For the text-containing cell, return its midpoint in [X, Y] coordinate format. 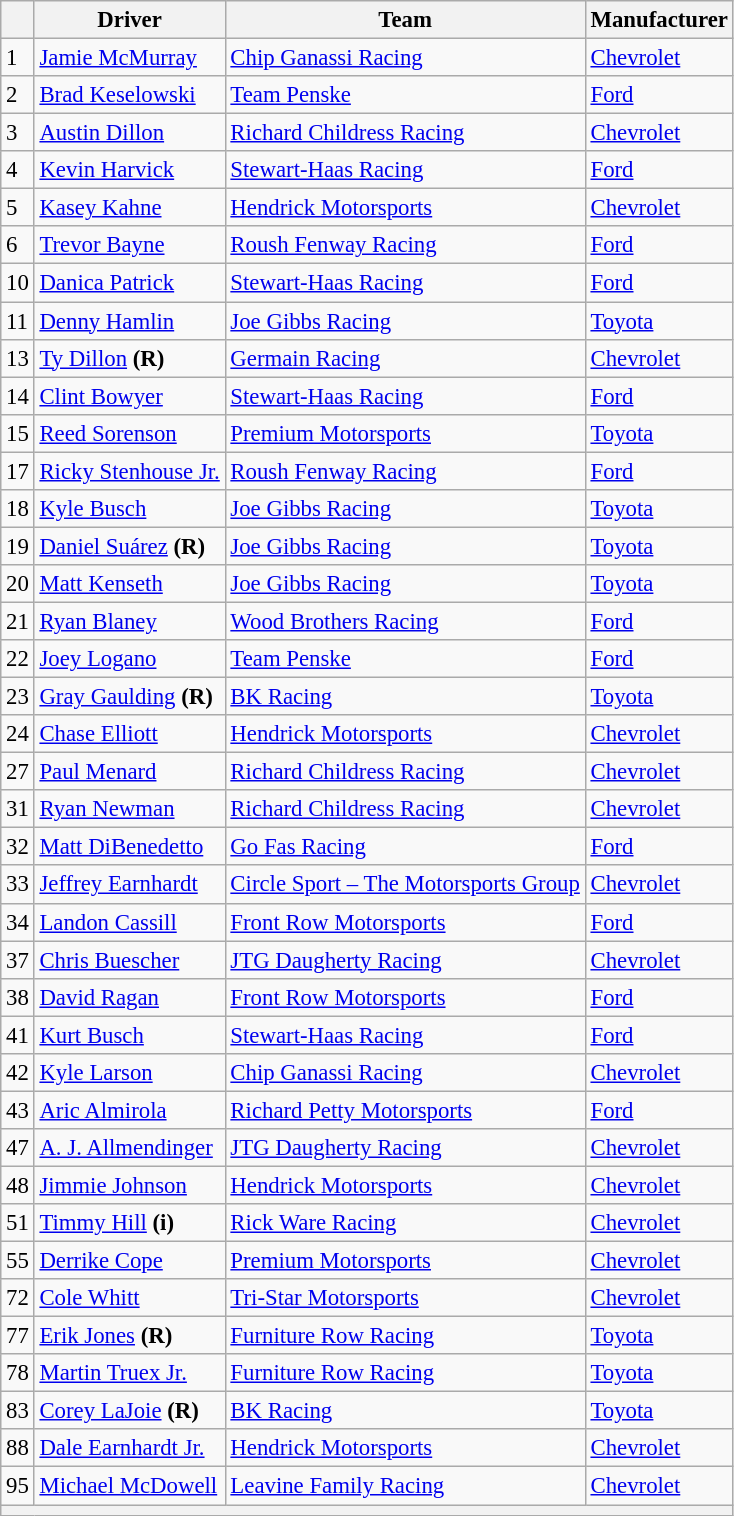
Cole Whitt [130, 1298]
Erik Jones (R) [130, 1336]
27 [18, 772]
Gray Gaulding (R) [130, 697]
Danica Patrick [130, 283]
31 [18, 809]
33 [18, 885]
1 [18, 58]
Matt Kenseth [130, 584]
14 [18, 396]
95 [18, 1486]
Rick Ware Racing [405, 1223]
Ty Dillon (R) [130, 358]
Martin Truex Jr. [130, 1373]
Brad Keselowski [130, 95]
88 [18, 1449]
Joey Logano [130, 659]
Chase Elliott [130, 734]
15 [18, 433]
42 [18, 1073]
Trevor Bayne [130, 245]
83 [18, 1411]
Ricky Stenhouse Jr. [130, 471]
2 [18, 95]
Austin Dillon [130, 133]
4 [18, 170]
72 [18, 1298]
Circle Sport – The Motorsports Group [405, 885]
47 [18, 1148]
Dale Earnhardt Jr. [130, 1449]
Michael McDowell [130, 1486]
Germain Racing [405, 358]
Corey LaJoie (R) [130, 1411]
10 [18, 283]
Jimmie Johnson [130, 1185]
Driver [130, 20]
Richard Petty Motorsports [405, 1110]
19 [18, 546]
Leavine Family Racing [405, 1486]
5 [18, 208]
78 [18, 1373]
Team [405, 20]
55 [18, 1261]
Tri-Star Motorsports [405, 1298]
Denny Hamlin [130, 321]
38 [18, 997]
17 [18, 471]
David Ragan [130, 997]
Chris Buescher [130, 960]
34 [18, 922]
43 [18, 1110]
Ryan Newman [130, 809]
Jamie McMurray [130, 58]
Manufacturer [659, 20]
23 [18, 697]
3 [18, 133]
Go Fas Racing [405, 847]
Kurt Busch [130, 1035]
Daniel Suárez (R) [130, 546]
Ryan Blaney [130, 621]
51 [18, 1223]
41 [18, 1035]
Kyle Busch [130, 509]
18 [18, 509]
Timmy Hill (i) [130, 1223]
11 [18, 321]
48 [18, 1185]
Reed Sorenson [130, 433]
20 [18, 584]
A. J. Allmendinger [130, 1148]
37 [18, 960]
Landon Cassill [130, 922]
77 [18, 1336]
Kyle Larson [130, 1073]
21 [18, 621]
Matt DiBenedetto [130, 847]
Kasey Kahne [130, 208]
Jeffrey Earnhardt [130, 885]
22 [18, 659]
Kevin Harvick [130, 170]
Derrike Cope [130, 1261]
Clint Bowyer [130, 396]
Wood Brothers Racing [405, 621]
13 [18, 358]
Aric Almirola [130, 1110]
6 [18, 245]
32 [18, 847]
24 [18, 734]
Paul Menard [130, 772]
